Return the [x, y] coordinate for the center point of the cell that contains the specified text.  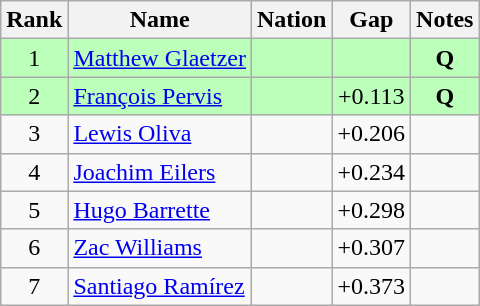
Santiago Ramírez [160, 286]
+0.206 [372, 134]
+0.307 [372, 248]
5 [34, 210]
+0.113 [372, 96]
Nation [292, 20]
4 [34, 172]
6 [34, 248]
Lewis Oliva [160, 134]
+0.373 [372, 286]
+0.298 [372, 210]
Matthew Glaetzer [160, 58]
Name [160, 20]
+0.234 [372, 172]
3 [34, 134]
Notes [445, 20]
2 [34, 96]
Gap [372, 20]
Hugo Barrette [160, 210]
Zac Williams [160, 248]
François Pervis [160, 96]
7 [34, 286]
Rank [34, 20]
1 [34, 58]
Joachim Eilers [160, 172]
